Capture the cell that displays the provided text and extract its [x, y] central coordinate. 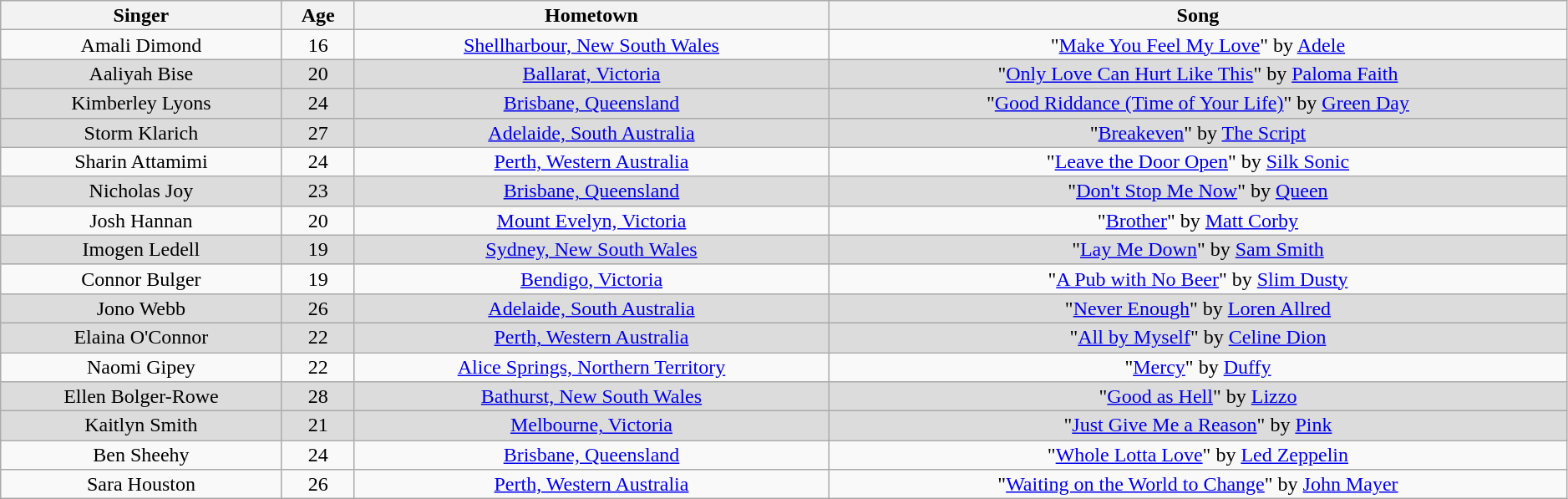
"Good Riddance (Time of Your Life)" by Green Day [1198, 104]
Bathurst, New South Wales [591, 396]
Song [1198, 15]
"Only Love Can Hurt Like This" by Paloma Faith [1198, 74]
"Never Enough" by Loren Allred [1198, 308]
Aaliyah Bise [141, 74]
"All by Myself" by Celine Dion [1198, 338]
"Don't Stop Me Now" by Queen [1198, 191]
Age [317, 15]
"Waiting on the World to Change" by John Mayer [1198, 485]
"Leave the Door Open" by Silk Sonic [1198, 162]
"Breakeven" by The Script [1198, 132]
Imogen Ledell [141, 249]
Connor Bulger [141, 279]
Kimberley Lyons [141, 104]
28 [317, 396]
23 [317, 191]
Ellen Bolger-Rowe [141, 396]
"Whole Lotta Love" by Led Zeppelin [1198, 455]
Sharin Attamimi [141, 162]
Kaitlyn Smith [141, 426]
27 [317, 132]
Storm Klarich [141, 132]
Naomi Gipey [141, 368]
Jono Webb [141, 308]
Shellharbour, New South Wales [591, 45]
Amali Dimond [141, 45]
21 [317, 426]
Bendigo, Victoria [591, 279]
Alice Springs, Northern Territory [591, 368]
Josh Hannan [141, 221]
"A Pub with No Beer" by Slim Dusty [1198, 279]
Melbourne, Victoria [591, 426]
Mount Evelyn, Victoria [591, 221]
"Mercy" by Duffy [1198, 368]
"Just Give Me a Reason" by Pink [1198, 426]
"Lay Me Down" by Sam Smith [1198, 249]
Ben Sheehy [141, 455]
Ballarat, Victoria [591, 74]
Nicholas Joy [141, 191]
"Brother" by Matt Corby [1198, 221]
Singer [141, 15]
"Make You Feel My Love" by Adele [1198, 45]
Sydney, New South Wales [591, 249]
Elaina O'Connor [141, 338]
Sara Houston [141, 485]
16 [317, 45]
Hometown [591, 15]
"Good as Hell" by Lizzo [1198, 396]
